Capture the cell that displays the provided text and extract its (x, y) central coordinate. 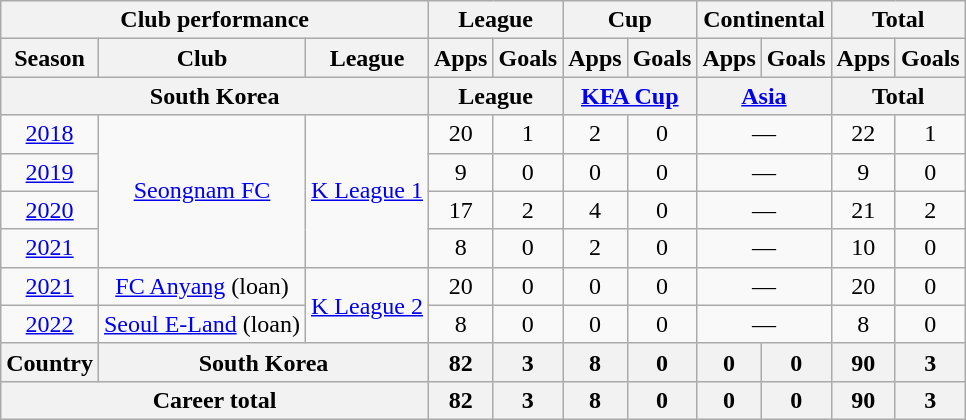
22 (863, 134)
Seongnam FC (202, 191)
2020 (50, 210)
Club performance (215, 20)
2018 (50, 134)
2022 (50, 324)
K League 1 (366, 191)
FC Anyang (loan) (202, 286)
10 (863, 248)
17 (461, 210)
Country (50, 362)
4 (595, 210)
2019 (50, 172)
Season (50, 58)
Club (202, 58)
21 (863, 210)
Career total (215, 400)
Cup (630, 20)
Asia (764, 96)
KFA Cup (630, 96)
Continental (764, 20)
K League 2 (366, 305)
Seoul E-Land (loan) (202, 324)
